Scan for the cell matching the given text and deliver its [X, Y] coordinate at center. 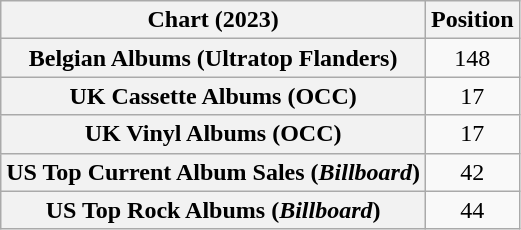
148 [472, 58]
42 [472, 172]
US Top Rock Albums (Billboard) [214, 210]
Position [472, 20]
Belgian Albums (Ultratop Flanders) [214, 58]
US Top Current Album Sales (Billboard) [214, 172]
44 [472, 210]
Chart (2023) [214, 20]
UK Cassette Albums (OCC) [214, 96]
UK Vinyl Albums (OCC) [214, 134]
